From the cell containing the given text, extract its center point as (X, Y) coordinate. 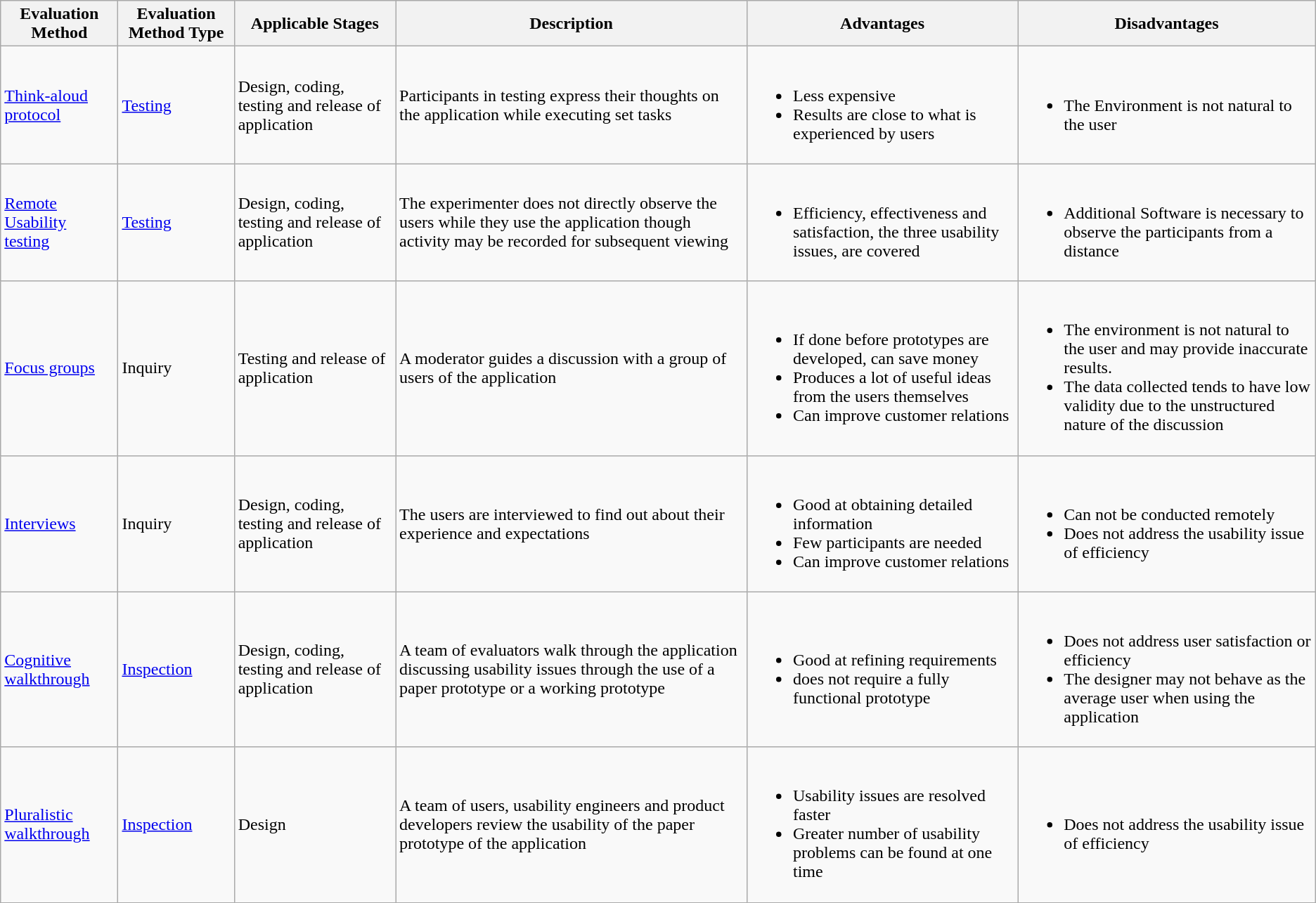
Remote Usability testing (59, 222)
The Environment is not natural to the user (1167, 105)
Additional Software is necessary to observe the participants from a distance (1167, 222)
The users are interviewed to find out about their experience and expectations (572, 524)
Pluralistic walkthrough (59, 825)
Less expensiveResults are close to what is experienced by users (882, 105)
Advantages (882, 24)
Interviews (59, 524)
Good at obtaining detailed informationFew participants are neededCan improve customer relations (882, 524)
Think-aloud protocol (59, 105)
Evaluation Method (59, 24)
A team of evaluators walk through the application discussing usability issues through the use of a paper prototype or a working prototype (572, 669)
Description (572, 24)
A team of users, usability engineers and product developers review the usability of the paper prototype of the application (572, 825)
Efficiency, effectiveness and satisfaction, the three usability issues, are covered (882, 222)
If done before prototypes are developed, can save moneyProduces a lot of useful ideas from the users themselvesCan improve customer relations (882, 368)
Participants in testing express their thoughts on the application while executing set tasks (572, 105)
The experimenter does not directly observe the users while they use the application though activity may be recorded for subsequent viewing (572, 222)
Focus groups (59, 368)
Does not address the usability issue of efficiency (1167, 825)
Usability issues are resolved fasterGreater number of usability problems can be found at one time (882, 825)
Does not address user satisfaction or efficiencyThe designer may not behave as the average user when using the application (1167, 669)
Good at refining requirementsdoes not require a fully functional prototype (882, 669)
Cognitive walkthrough (59, 669)
Can not be conducted remotelyDoes not address the usability issue of efficiency (1167, 524)
Testing and release of application (315, 368)
Design (315, 825)
Evaluation Method Type (176, 24)
Applicable Stages (315, 24)
Disadvantages (1167, 24)
A moderator guides a discussion with a group of users of the application (572, 368)
